Output the (x, y) coordinate of the center of the cell containing the given text.  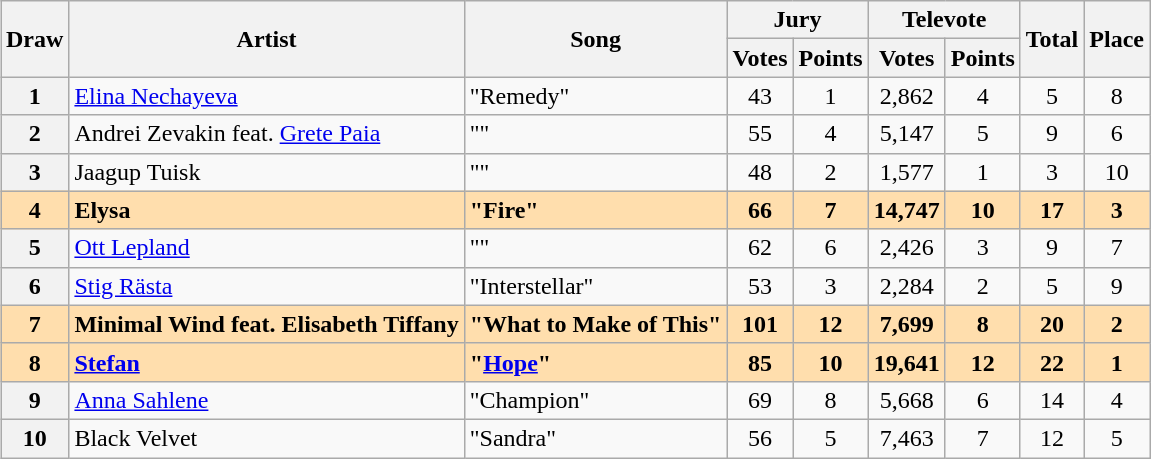
14,747 (906, 210)
"What to Make of This" (596, 324)
5,147 (906, 134)
43 (760, 96)
Minimal Wind feat. Elisabeth Tiffany (266, 324)
Black Velvet (266, 438)
55 (760, 134)
66 (760, 210)
Andrei Zevakin feat. Grete Paia (266, 134)
Total (1052, 39)
Artist (266, 39)
"Remedy" (596, 96)
53 (760, 286)
Ott Lepland (266, 248)
22 (1052, 362)
Jury (798, 20)
Televote (944, 20)
2,426 (906, 248)
Place (1117, 39)
69 (760, 400)
"Champion" (596, 400)
Stig Rästa (266, 286)
85 (760, 362)
2,284 (906, 286)
56 (760, 438)
Stefan (266, 362)
14 (1052, 400)
20 (1052, 324)
"Interstellar" (596, 286)
1,577 (906, 172)
5,668 (906, 400)
Jaagup Tuisk (266, 172)
101 (760, 324)
"Fire" (596, 210)
7,699 (906, 324)
7,463 (906, 438)
"Sandra" (596, 438)
2,862 (906, 96)
Elysa (266, 210)
62 (760, 248)
Elina Nechayeva (266, 96)
19,641 (906, 362)
"Hope" (596, 362)
48 (760, 172)
Song (596, 39)
Anna Sahlene (266, 400)
Draw (34, 39)
17 (1052, 210)
